Detect which cell encompasses the target text, then output its [X, Y] center coordinate. 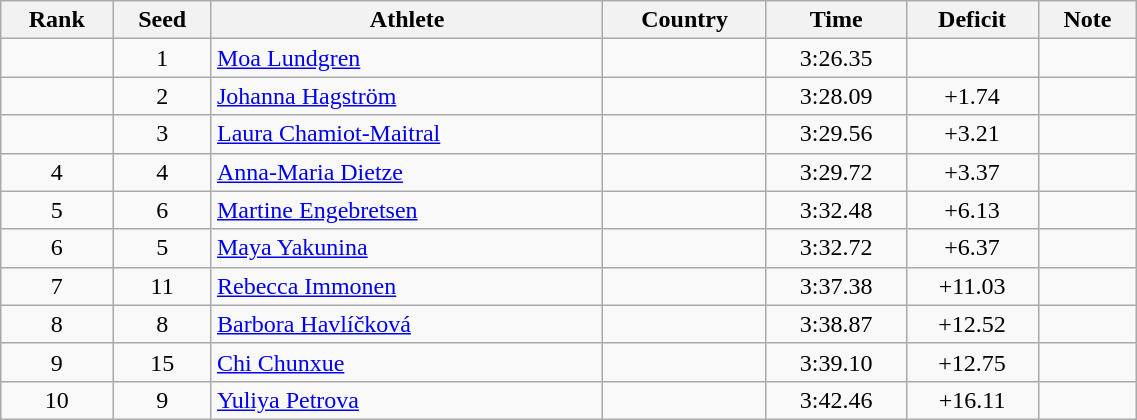
+6.37 [972, 248]
+12.52 [972, 324]
3:42.46 [836, 400]
3 [162, 134]
Chi Chunxue [406, 362]
15 [162, 362]
+3.37 [972, 172]
3:32.48 [836, 210]
3:39.10 [836, 362]
3:32.72 [836, 248]
Seed [162, 20]
Laura Chamiot-Maitral [406, 134]
Note [1088, 20]
+16.11 [972, 400]
Rebecca Immonen [406, 286]
+6.13 [972, 210]
1 [162, 58]
11 [162, 286]
Moa Lundgren [406, 58]
+3.21 [972, 134]
2 [162, 96]
+12.75 [972, 362]
+11.03 [972, 286]
Deficit [972, 20]
Martine Engebretsen [406, 210]
3:28.09 [836, 96]
+1.74 [972, 96]
Barbora Havlíčková [406, 324]
3:26.35 [836, 58]
Country [684, 20]
Athlete [406, 20]
Johanna Hagström [406, 96]
Yuliya Petrova [406, 400]
7 [57, 286]
Time [836, 20]
10 [57, 400]
3:38.87 [836, 324]
3:29.56 [836, 134]
3:37.38 [836, 286]
Rank [57, 20]
Anna-Maria Dietze [406, 172]
3:29.72 [836, 172]
Maya Yakunina [406, 248]
